Extract the (x, y) coordinate from the center of the cell holding the provided text.  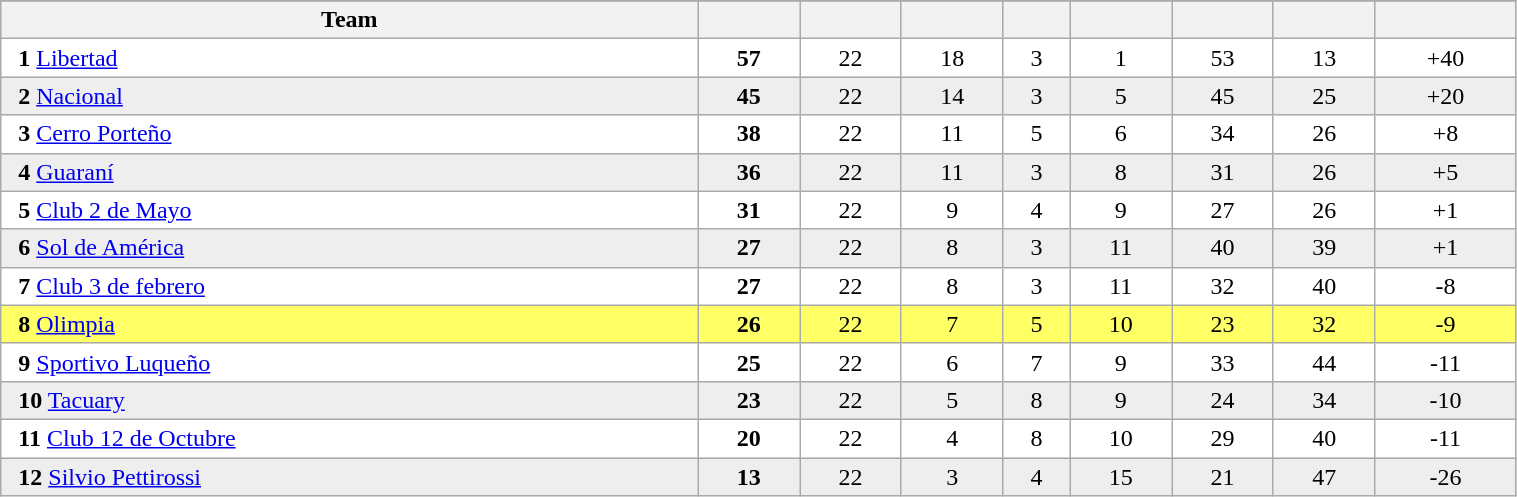
29 (1223, 438)
14 (952, 96)
47 (1324, 477)
38 (749, 134)
53 (1223, 58)
44 (1324, 362)
39 (1324, 248)
-8 (1446, 286)
-10 (1446, 400)
7 Club 3 de febrero (350, 286)
21 (1223, 477)
24 (1223, 400)
8 Olimpia (350, 324)
1 Libertad (350, 58)
18 (952, 58)
6 Sol de América (350, 248)
+20 (1446, 96)
4 Guaraní (350, 172)
-26 (1446, 477)
+40 (1446, 58)
20 (749, 438)
57 (749, 58)
33 (1223, 362)
5 Club 2 de Mayo (350, 210)
2 Nacional (350, 96)
Team (350, 20)
+5 (1446, 172)
36 (749, 172)
+8 (1446, 134)
12 Silvio Pettirossi (350, 477)
15 (1121, 477)
1 (1121, 58)
11 Club 12 de Octubre (350, 438)
-9 (1446, 324)
10 Tacuary (350, 400)
9 Sportivo Luqueño (350, 362)
3 Cerro Porteño (350, 134)
